Pinpoint the cell where the given text exists, returning its [X, Y] midpoint coordinate. 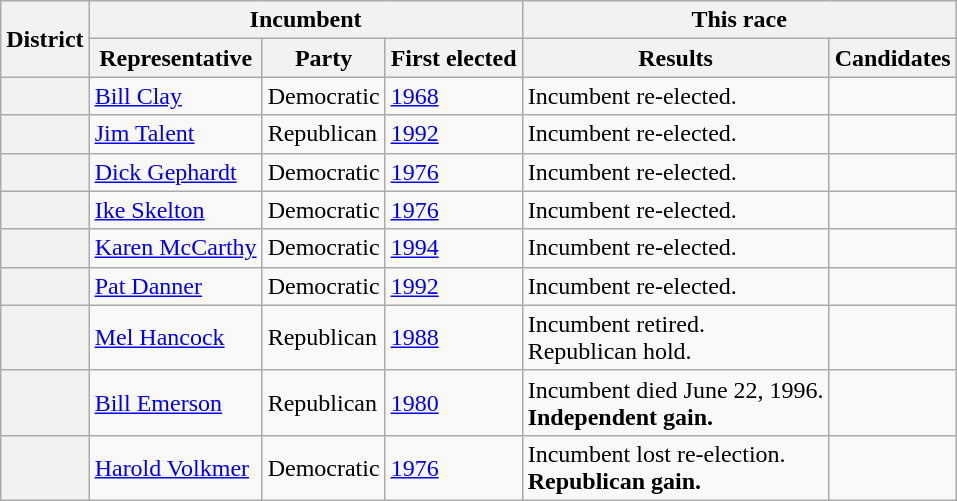
Incumbent retired.Republican hold. [676, 338]
1968 [454, 96]
Bill Clay [176, 96]
Karen McCarthy [176, 248]
Representative [176, 58]
Incumbent [306, 20]
Mel Hancock [176, 338]
District [45, 39]
This race [739, 20]
1994 [454, 248]
First elected [454, 58]
Pat Danner [176, 286]
Harold Volkmer [176, 468]
Results [676, 58]
Candidates [892, 58]
Dick Gephardt [176, 172]
1980 [454, 402]
Bill Emerson [176, 402]
Ike Skelton [176, 210]
Jim Talent [176, 134]
1988 [454, 338]
Incumbent lost re-election.Republican gain. [676, 468]
Incumbent died June 22, 1996.Independent gain. [676, 402]
Party [324, 58]
